Find where the given text appears and provide that cell's center as (X, Y) coordinate. 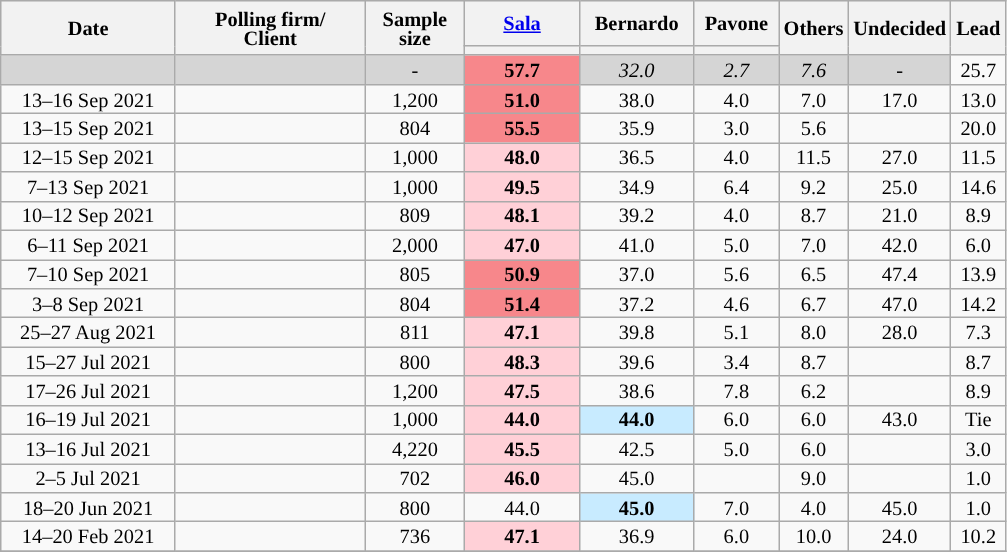
14.6 (978, 186)
6.2 (814, 390)
805 (415, 274)
15–27 Jul 2021 (88, 362)
55.5 (522, 128)
20.0 (978, 128)
28.0 (900, 332)
48.1 (522, 216)
2,000 (415, 244)
46.0 (522, 478)
702 (415, 478)
13–16 Sep 2021 (88, 98)
736 (415, 536)
2.7 (736, 70)
51.0 (522, 98)
50.9 (522, 274)
5.1 (736, 332)
13.9 (978, 274)
13.0 (978, 98)
36.9 (636, 536)
6.5 (814, 274)
7–13 Sep 2021 (88, 186)
Others (814, 28)
10.0 (814, 536)
13–16 Jul 2021 (88, 448)
17.0 (900, 98)
Pavone (736, 22)
7.3 (978, 332)
7–10 Sep 2021 (88, 274)
16–19 Jul 2021 (88, 420)
24.0 (900, 536)
57.7 (522, 70)
51.4 (522, 302)
7.6 (814, 70)
Sala (522, 22)
27.0 (900, 156)
Undecided (900, 28)
39.2 (636, 216)
39.8 (636, 332)
6.7 (814, 302)
13–15 Sep 2021 (88, 128)
6–11 Sep 2021 (88, 244)
3.4 (736, 362)
39.6 (636, 362)
6.4 (736, 186)
25.7 (978, 70)
37.2 (636, 302)
34.9 (636, 186)
14–20 Feb 2021 (88, 536)
2–5 Jul 2021 (88, 478)
10.2 (978, 536)
4,220 (415, 448)
9.0 (814, 478)
47.5 (522, 390)
41.0 (636, 244)
42.5 (636, 448)
49.5 (522, 186)
4.6 (736, 302)
37.0 (636, 274)
47.4 (900, 274)
32.0 (636, 70)
43.0 (900, 420)
12–15 Sep 2021 (88, 156)
Date (88, 28)
9.2 (814, 186)
21.0 (900, 216)
38.0 (636, 98)
14.2 (978, 302)
38.6 (636, 390)
8.0 (814, 332)
3–8 Sep 2021 (88, 302)
18–20 Jun 2021 (88, 506)
42.0 (900, 244)
48.0 (522, 156)
17–26 Jul 2021 (88, 390)
45.5 (522, 448)
809 (415, 216)
35.9 (636, 128)
25–27 Aug 2021 (88, 332)
25.0 (900, 186)
Tie (978, 420)
Bernardo (636, 22)
811 (415, 332)
10–12 Sep 2021 (88, 216)
36.5 (636, 156)
48.3 (522, 362)
Polling firm/Client (270, 28)
Lead (978, 28)
Sample size (415, 28)
7.8 (736, 390)
